Search for the cell housing the specified text and yield its [x, y] center coordinate. 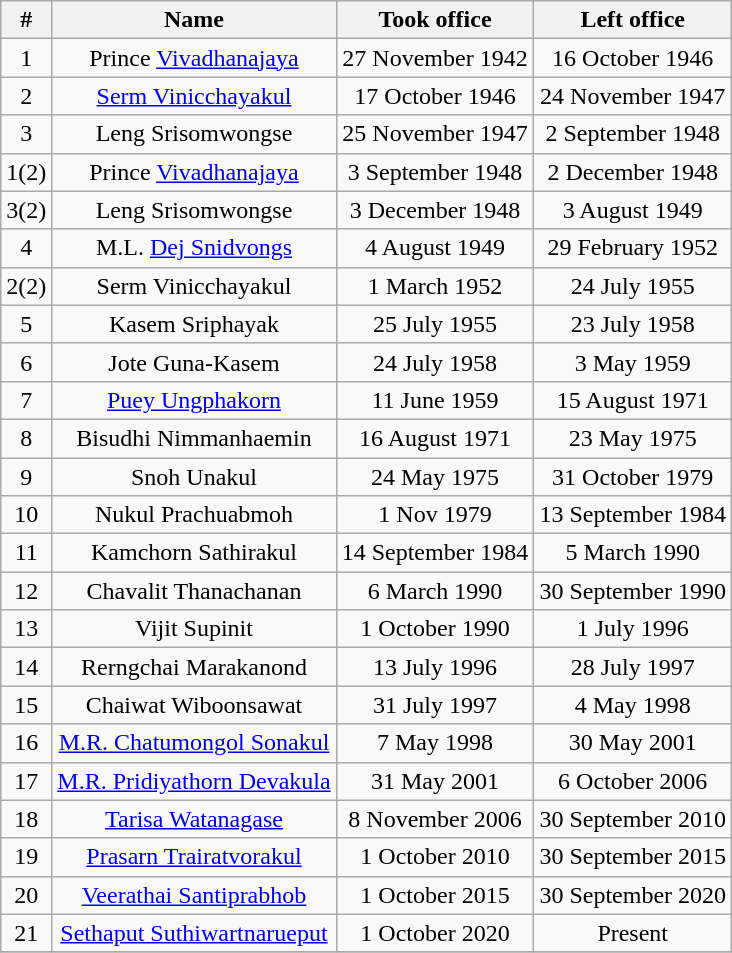
31 July 1997 [435, 705]
14 September 1984 [435, 553]
27 November 1942 [435, 58]
Veerathai Santiprabhob [194, 895]
7 May 1998 [435, 743]
21 [26, 933]
30 September 1990 [633, 591]
Vijit Supinit [194, 629]
1 July 1996 [633, 629]
1 March 1952 [435, 286]
16 [26, 743]
1 October 2010 [435, 857]
28 July 1997 [633, 667]
25 November 1947 [435, 134]
Kasem Sriphayak [194, 324]
30 September 2015 [633, 857]
24 July 1958 [435, 362]
24 July 1955 [633, 286]
13 July 1996 [435, 667]
Nukul Prachuabmoh [194, 515]
3 August 1949 [633, 210]
6 March 1990 [435, 591]
Jote Guna-Kasem [194, 362]
2 December 1948 [633, 172]
14 [26, 667]
1 Nov 1979 [435, 515]
1(2) [26, 172]
3(2) [26, 210]
2(2) [26, 286]
Took office [435, 20]
8 [26, 438]
M.R. Pridiyathorn Devakula [194, 781]
# [26, 20]
4 May 1998 [633, 705]
2 [26, 96]
11 [26, 553]
5 [26, 324]
1 October 2020 [435, 933]
M.R. Chatumongol Sonakul [194, 743]
Kamchorn Sathirakul [194, 553]
16 August 1971 [435, 438]
Prasarn Trairatvorakul [194, 857]
Rerngchai Marakanond [194, 667]
17 [26, 781]
5 March 1990 [633, 553]
12 [26, 591]
23 July 1958 [633, 324]
24 November 1947 [633, 96]
11 June 1959 [435, 400]
13 [26, 629]
4 [26, 248]
Bisudhi Nimmanhaemin [194, 438]
1 October 2015 [435, 895]
Chaiwat Wiboonsawat [194, 705]
Tarisa Watanagase [194, 819]
Snoh Unakul [194, 477]
13 September 1984 [633, 515]
25 July 1955 [435, 324]
6 [26, 362]
1 [26, 58]
30 September 2020 [633, 895]
7 [26, 400]
9 [26, 477]
Left office [633, 20]
29 February 1952 [633, 248]
17 October 1946 [435, 96]
3 [26, 134]
6 October 2006 [633, 781]
8 November 2006 [435, 819]
3 May 1959 [633, 362]
3 September 1948 [435, 172]
M.L. Dej Snidvongs [194, 248]
Chavalit Thanachanan [194, 591]
23 May 1975 [633, 438]
24 May 1975 [435, 477]
4 August 1949 [435, 248]
30 September 2010 [633, 819]
31 May 2001 [435, 781]
20 [26, 895]
18 [26, 819]
15 [26, 705]
19 [26, 857]
16 October 1946 [633, 58]
2 September 1948 [633, 134]
Sethaput Suthiwartnarueput [194, 933]
10 [26, 515]
30 May 2001 [633, 743]
Name [194, 20]
31 October 1979 [633, 477]
Present [633, 933]
Puey Ungphakorn [194, 400]
3 December 1948 [435, 210]
1 October 1990 [435, 629]
15 August 1971 [633, 400]
